Provide the (X, Y) coordinate of the cell's center where the given text is located.  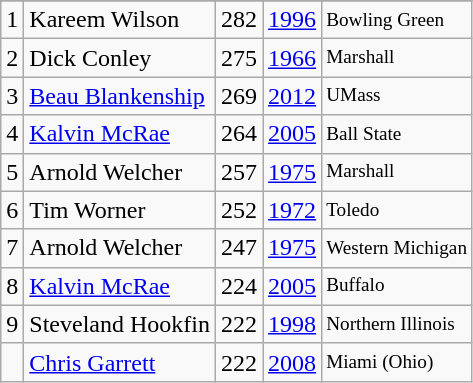
Buffalo (397, 286)
1996 (292, 20)
9 (12, 324)
2012 (292, 96)
Miami (Ohio) (397, 362)
252 (240, 210)
7 (12, 248)
Ball State (397, 134)
1998 (292, 324)
Chris Garrett (120, 362)
2 (12, 58)
247 (240, 248)
6 (12, 210)
5 (12, 172)
275 (240, 58)
1966 (292, 58)
Northern Illinois (397, 324)
4 (12, 134)
257 (240, 172)
Dick Conley (120, 58)
264 (240, 134)
Beau Blankenship (120, 96)
UMass (397, 96)
Western Michigan (397, 248)
269 (240, 96)
1 (12, 20)
3 (12, 96)
Kareem Wilson (120, 20)
Bowling Green (397, 20)
Steveland Hookfin (120, 324)
8 (12, 286)
1972 (292, 210)
2008 (292, 362)
Toledo (397, 210)
282 (240, 20)
Tim Worner (120, 210)
224 (240, 286)
